For the text-containing cell, return its midpoint in (x, y) coordinate format. 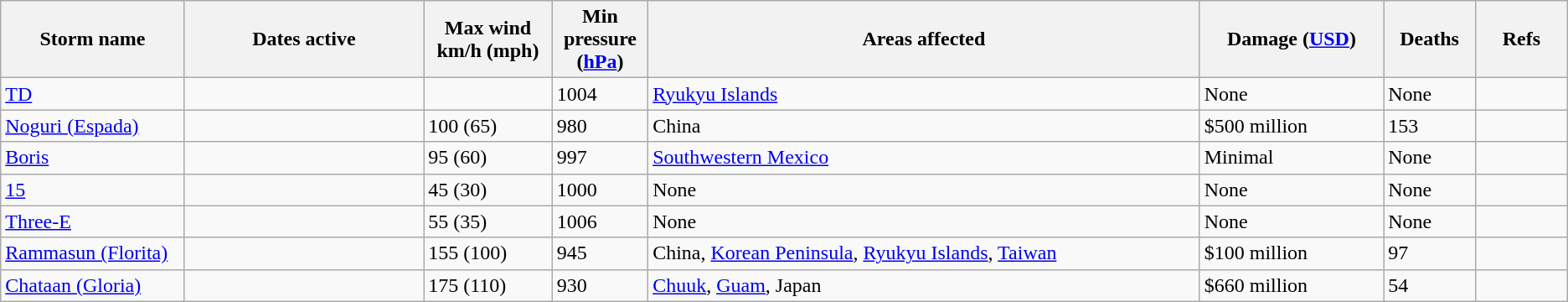
15 (92, 190)
Minimal (1292, 158)
Rammasun (Florita) (92, 253)
TD (92, 94)
980 (600, 126)
$660 million (1292, 285)
$500 million (1292, 126)
54 (1430, 285)
95 (60) (488, 158)
China, Korean Peninsula, Ryukyu Islands, Taiwan (925, 253)
945 (600, 253)
Dates active (303, 39)
$100 million (1292, 253)
Refs (1521, 39)
97 (1430, 253)
997 (600, 158)
Areas affected (925, 39)
China (925, 126)
175 (110) (488, 285)
Chataan (Gloria) (92, 285)
Storm name (92, 39)
1004 (600, 94)
155 (100) (488, 253)
Damage (USD) (1292, 39)
153 (1430, 126)
1000 (600, 190)
Deaths (1430, 39)
Three-E (92, 221)
Chuuk, Guam, Japan (925, 285)
55 (35) (488, 221)
45 (30) (488, 190)
Boris (92, 158)
Max wind km/h (mph) (488, 39)
930 (600, 285)
Ryukyu Islands (925, 94)
Min pressure (hPa) (600, 39)
Southwestern Mexico (925, 158)
100 (65) (488, 126)
1006 (600, 221)
Noguri (Espada) (92, 126)
